Find where the given text appears and provide that cell's center as [x, y] coordinate. 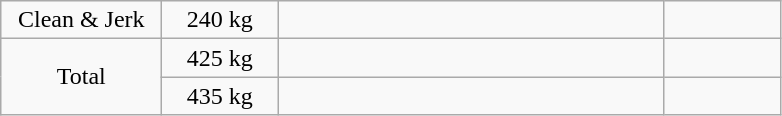
Clean & Jerk [82, 20]
240 kg [220, 20]
435 kg [220, 96]
425 kg [220, 58]
Total [82, 77]
